Determine the [x, y] coordinate at the center of the cell enclosing the given text.  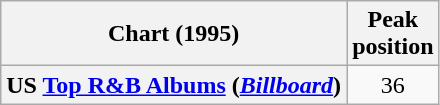
US Top R&B Albums (Billboard) [174, 85]
Chart (1995) [174, 34]
36 [393, 85]
Peakposition [393, 34]
